Identify which cell holds the provided text, then report its (x, y) central coordinate. 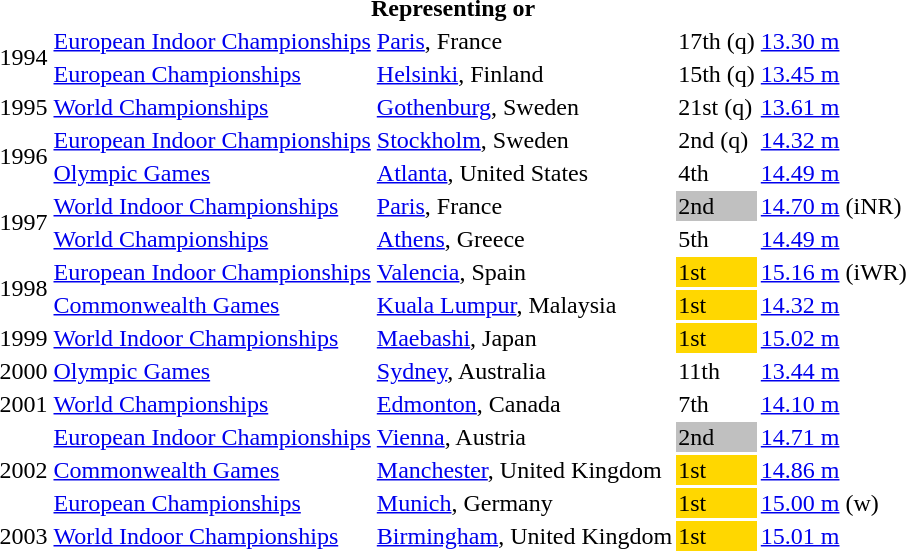
17th (q) (717, 41)
Edmonton, Canada (524, 404)
Birmingham, United Kingdom (524, 536)
Maebashi, Japan (524, 338)
5th (717, 239)
15th (q) (717, 74)
Manchester, United Kingdom (524, 470)
Valencia, Spain (524, 272)
2nd (q) (717, 140)
Atlanta, United States (524, 173)
Helsinki, Finland (524, 74)
Gothenburg, Sweden (524, 107)
Stockholm, Sweden (524, 140)
4th (717, 173)
Sydney, Australia (524, 371)
21st (q) (717, 107)
11th (717, 371)
Vienna, Austria (524, 437)
Kuala Lumpur, Malaysia (524, 305)
7th (717, 404)
Munich, Germany (524, 503)
Athens, Greece (524, 239)
